Pinpoint the cell where the given text exists, returning its [X, Y] midpoint coordinate. 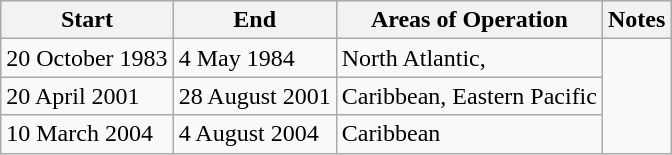
Caribbean [469, 134]
Start [87, 20]
Notes [636, 20]
20 October 1983 [87, 58]
Caribbean, Eastern Pacific [469, 96]
4 August 2004 [254, 134]
20 April 2001 [87, 96]
North Atlantic, [469, 58]
End [254, 20]
28 August 2001 [254, 96]
4 May 1984 [254, 58]
Areas of Operation [469, 20]
10 March 2004 [87, 134]
